Return the (X, Y) coordinate for the center point of the cell that contains the specified text.  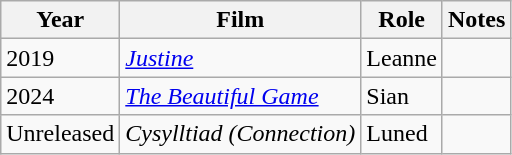
The Beautiful Game (240, 96)
Role (402, 20)
2019 (60, 58)
Leanne (402, 58)
Luned (402, 134)
Year (60, 20)
Sian (402, 96)
Unreleased (60, 134)
Justine (240, 58)
2024 (60, 96)
Film (240, 20)
Notes (476, 20)
Cysylltiad (Connection) (240, 134)
